Extract the (x, y) coordinate from the center of the cell holding the provided text.  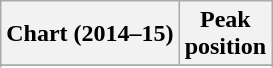
Chart (2014–15) (90, 34)
Peakposition (225, 34)
